Determine the (x, y) coordinate at the center of the cell enclosing the given text.  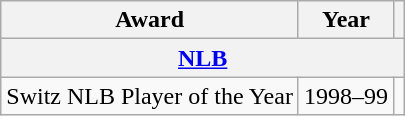
1998–99 (346, 96)
NLB (203, 58)
Year (346, 20)
Switz NLB Player of the Year (150, 96)
Award (150, 20)
